Pinpoint the cell where the given text exists, returning its [X, Y] midpoint coordinate. 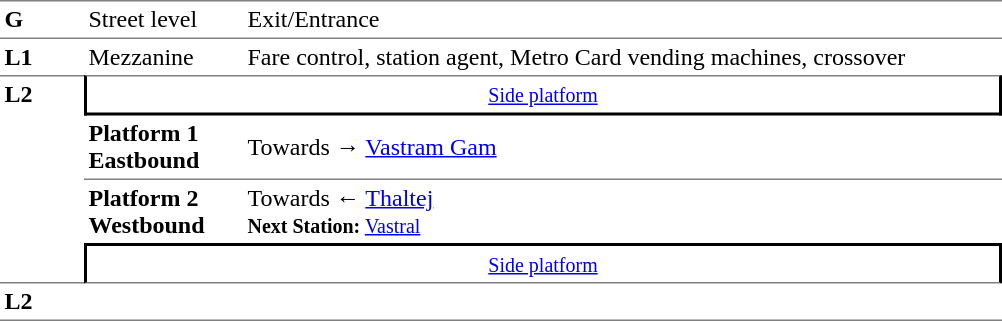
Towards ← ThaltejNext Station: Vastral [622, 212]
L1 [42, 57]
Exit/Entrance [622, 20]
L2 [42, 179]
Towards → Vastram Gam [622, 148]
G [42, 20]
Mezzanine [164, 57]
Street level [164, 20]
Fare control, station agent, Metro Card vending machines, crossover [622, 57]
Platform 1Eastbound [164, 148]
Platform 2Westbound [164, 212]
